Scan for the cell matching the given text and deliver its (x, y) coordinate at center. 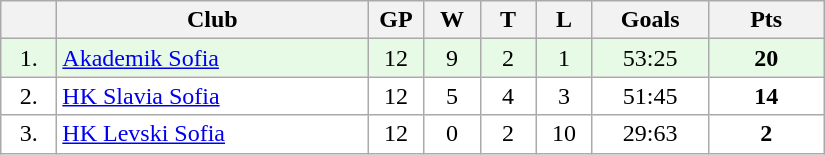
5 (452, 96)
1. (29, 58)
53:25 (650, 58)
0 (452, 134)
14 (766, 96)
Pts (766, 20)
GP (396, 20)
20 (766, 58)
HK Levski Sofia (212, 134)
L (564, 20)
1 (564, 58)
Club (212, 20)
T (508, 20)
W (452, 20)
HK Slavia Sofia (212, 96)
3. (29, 134)
10 (564, 134)
51:45 (650, 96)
2. (29, 96)
29:63 (650, 134)
3 (564, 96)
9 (452, 58)
Goals (650, 20)
Akademik Sofia (212, 58)
4 (508, 96)
